Return [x, y] of the center of cell containing provided text 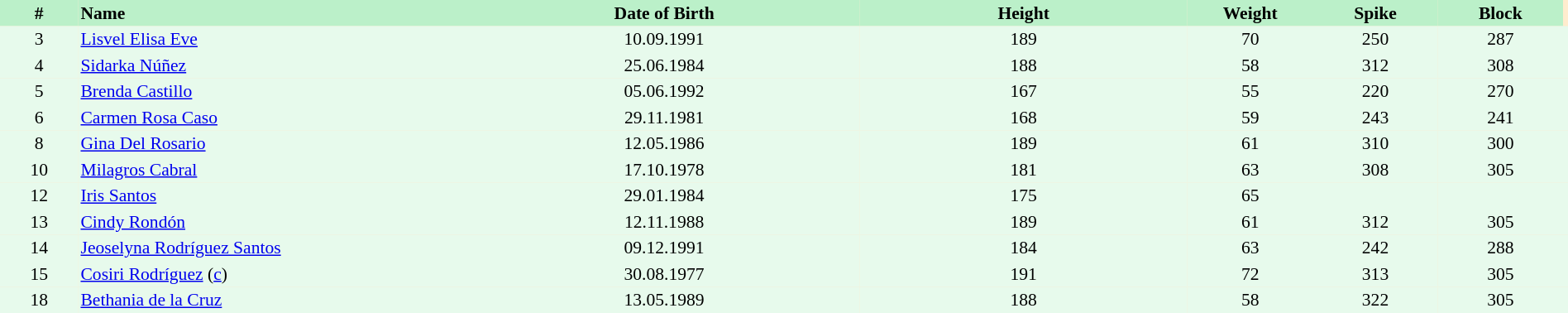
29.01.1984 [664, 195]
6 [39, 118]
Cosiri Rodríguez (c) [273, 274]
191 [1024, 274]
241 [1500, 118]
Carmen Rosa Caso [273, 118]
Block [1500, 13]
Jeoselyna Rodríguez Santos [273, 248]
Lisvel Elisa Eve [273, 40]
12.11.1988 [664, 222]
167 [1024, 91]
8 [39, 144]
Brenda Castillo [273, 91]
Milagros Cabral [273, 170]
59 [1250, 118]
313 [1374, 274]
Bethania de la Cruz [273, 300]
13.05.1989 [664, 300]
4 [39, 65]
270 [1500, 91]
250 [1374, 40]
300 [1500, 144]
13 [39, 222]
25.06.1984 [664, 65]
288 [1500, 248]
# [39, 13]
29.11.1981 [664, 118]
5 [39, 91]
Gina Del Rosario [273, 144]
242 [1374, 248]
55 [1250, 91]
30.08.1977 [664, 274]
3 [39, 40]
72 [1250, 274]
184 [1024, 248]
168 [1024, 118]
Cindy Rondón [273, 222]
175 [1024, 195]
14 [39, 248]
15 [39, 274]
243 [1374, 118]
Spike [1374, 13]
287 [1500, 40]
17.10.1978 [664, 170]
18 [39, 300]
70 [1250, 40]
310 [1374, 144]
05.06.1992 [664, 91]
Weight [1250, 13]
Height [1024, 13]
322 [1374, 300]
Name [273, 13]
Iris Santos [273, 195]
Date of Birth [664, 13]
10.09.1991 [664, 40]
220 [1374, 91]
12 [39, 195]
12.05.1986 [664, 144]
10 [39, 170]
65 [1250, 195]
Sidarka Núñez [273, 65]
181 [1024, 170]
09.12.1991 [664, 248]
